Search for the cell housing the specified text and yield its (x, y) center coordinate. 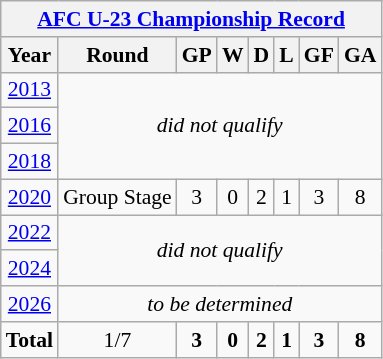
Total (30, 340)
Year (30, 55)
GA (360, 55)
to be determined (220, 304)
Group Stage (118, 197)
2022 (30, 233)
Round (118, 55)
2020 (30, 197)
L (286, 55)
1/7 (118, 340)
D (262, 55)
2024 (30, 269)
W (233, 55)
2026 (30, 304)
2018 (30, 162)
AFC U-23 Championship Record (192, 19)
2013 (30, 90)
GP (197, 55)
GF (319, 55)
2016 (30, 126)
